Determine the (x, y) coordinate at the center of the cell enclosing the given text.  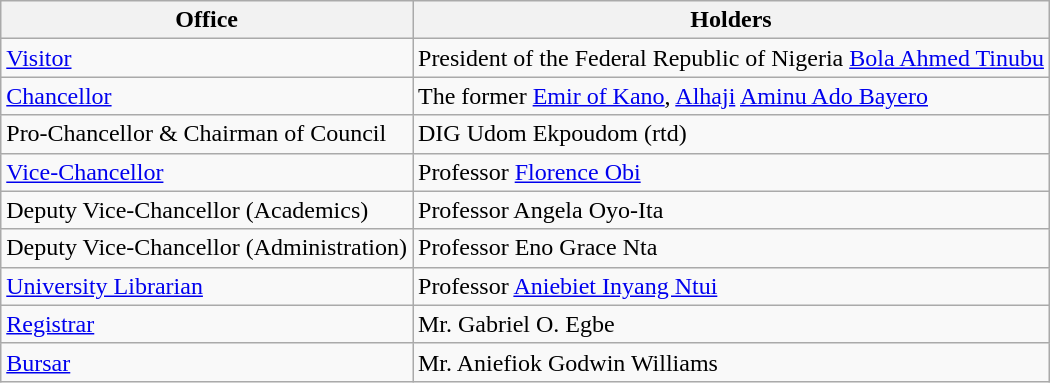
Bursar (207, 362)
Chancellor (207, 96)
President of the Federal Republic of Nigeria Bola Ahmed Tinubu (730, 58)
Professor Angela Oyo-Ita (730, 210)
Deputy Vice-Chancellor (Administration) (207, 248)
Pro-Chancellor & Chairman of Council (207, 134)
Office (207, 20)
Registrar (207, 324)
DIG Udom Ekpoudom (rtd) (730, 134)
Holders (730, 20)
Mr. Gabriel O. Egbe (730, 324)
Professor Florence Obi (730, 172)
Professor Aniebiet Inyang Ntui (730, 286)
University Librarian (207, 286)
Visitor (207, 58)
Vice-Chancellor (207, 172)
Mr. Aniefiok Godwin Williams (730, 362)
The former Emir of Kano, Alhaji Aminu Ado Bayero (730, 96)
Professor Eno Grace Nta (730, 248)
Deputy Vice-Chancellor (Academics) (207, 210)
